Identify which cell holds the provided text, then report its [X, Y] central coordinate. 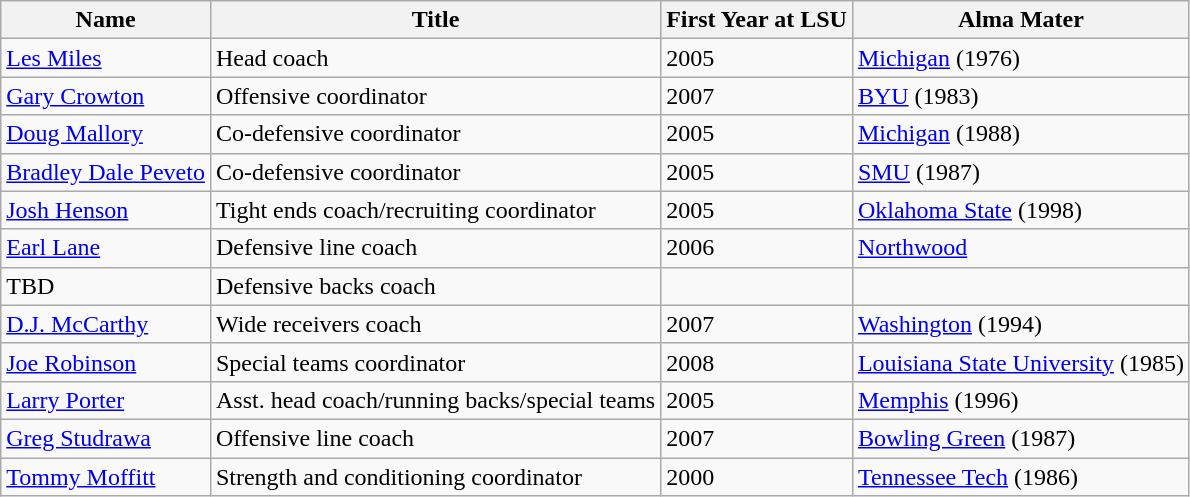
2000 [757, 477]
Joe Robinson [106, 362]
Strength and conditioning coordinator [435, 477]
Michigan (1988) [1020, 134]
Earl Lane [106, 248]
Alma Mater [1020, 20]
Northwood [1020, 248]
Washington (1994) [1020, 324]
Memphis (1996) [1020, 400]
Title [435, 20]
2006 [757, 248]
Special teams coordinator [435, 362]
Gary Crowton [106, 96]
Offensive coordinator [435, 96]
2008 [757, 362]
TBD [106, 286]
Name [106, 20]
BYU (1983) [1020, 96]
Bowling Green (1987) [1020, 438]
Offensive line coach [435, 438]
SMU (1987) [1020, 172]
Defensive backs coach [435, 286]
Oklahoma State (1998) [1020, 210]
D.J. McCarthy [106, 324]
Larry Porter [106, 400]
Michigan (1976) [1020, 58]
Asst. head coach/running backs/special teams [435, 400]
Les Miles [106, 58]
Doug Mallory [106, 134]
Defensive line coach [435, 248]
First Year at LSU [757, 20]
Wide receivers coach [435, 324]
Louisiana State University (1985) [1020, 362]
Tennessee Tech (1986) [1020, 477]
Bradley Dale Peveto [106, 172]
Tommy Moffitt [106, 477]
Josh Henson [106, 210]
Tight ends coach/recruiting coordinator [435, 210]
Greg Studrawa [106, 438]
Head coach [435, 58]
